Scan for the cell matching the given text and deliver its (X, Y) coordinate at center. 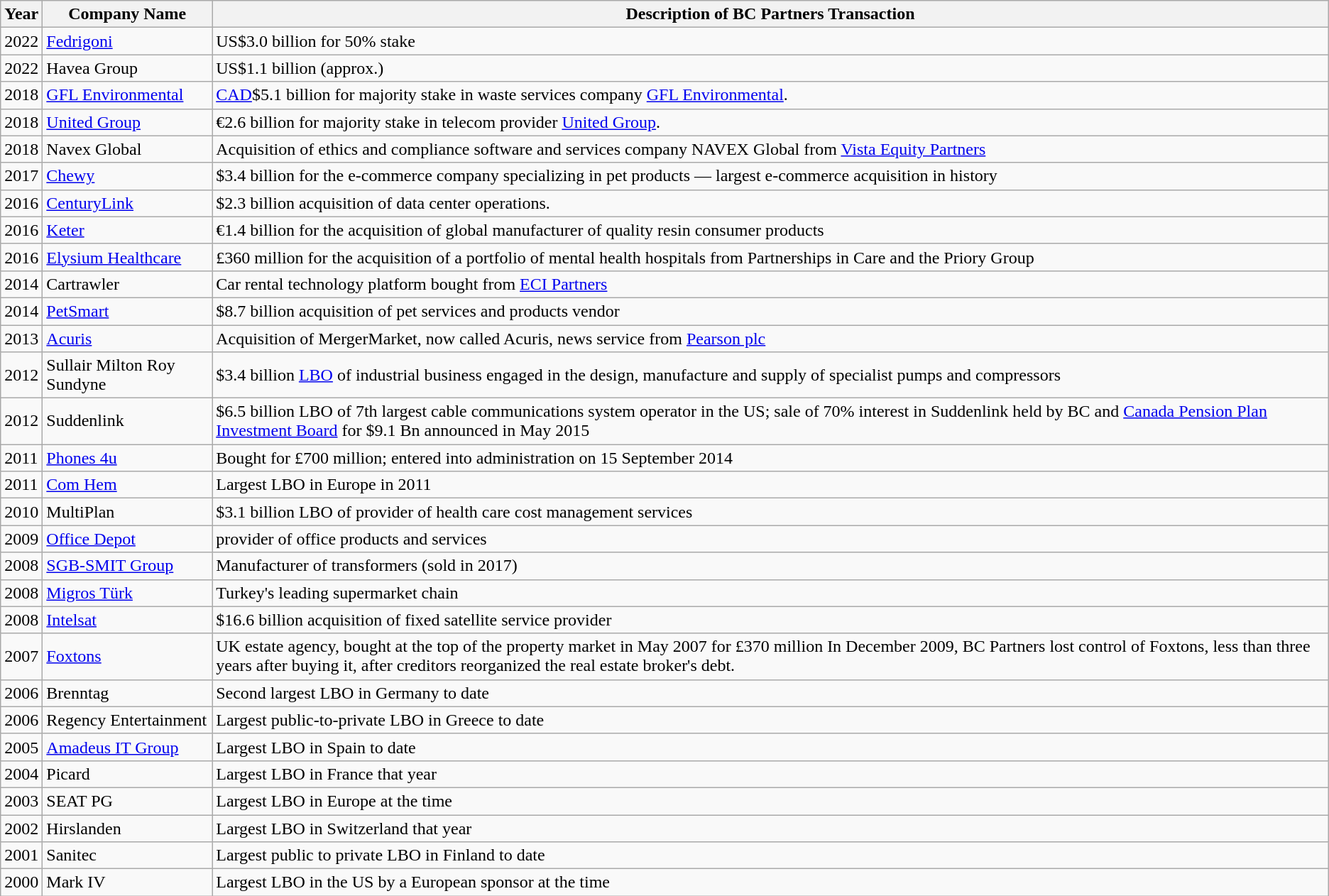
Largest public to private LBO in Finland to date (771, 856)
2007 (21, 656)
Com Hem (128, 485)
Brenntag (128, 693)
2005 (21, 747)
CAD$5.1 billion for majority stake in waste services company GFL Environmental. (771, 95)
$16.6 billion acquisition of fixed satellite service provider (771, 620)
2002 (21, 829)
CenturyLink (128, 203)
Largest LBO in Spain to date (771, 747)
SGB-SMIT Group (128, 566)
2013 (21, 339)
2017 (21, 176)
Car rental technology platform bought from ECI Partners (771, 284)
Mark IV (128, 883)
Chewy (128, 176)
Office Depot (128, 539)
United Group (128, 122)
provider of office products and services (771, 539)
$2.3 billion acquisition of data center operations. (771, 203)
Keter (128, 230)
Navex Global (128, 149)
$3.4 billion for the e-commerce company specializing in pet products — largest e-commerce acquisition in history (771, 176)
Hirslanden (128, 829)
Year (21, 14)
Suddenlink (128, 422)
Regency Entertainment (128, 720)
Elysium Healthcare (128, 257)
Acuris (128, 339)
Sullair Milton Roy Sundyne (128, 375)
$8.7 billion acquisition of pet services and products vendor (771, 311)
MultiPlan (128, 512)
Sanitec (128, 856)
£360 million for the acquisition of a portfolio of mental health hospitals from Partnerships in Care and the Priory Group (771, 257)
Company Name (128, 14)
Acquisition of ethics and compliance software and services company NAVEX Global from Vista Equity Partners (771, 149)
€1.4 billion for the acquisition of global manufacturer of quality resin consumer products (771, 230)
Foxtons (128, 656)
2001 (21, 856)
Turkey's leading supermarket chain (771, 593)
Bought for £700 million; entered into administration on 15 September 2014 (771, 458)
Description of BC Partners Transaction (771, 14)
SEAT PG (128, 801)
2003 (21, 801)
Cartrawler (128, 284)
Acquisition of MergerMarket, now called Acuris, news service from Pearson plc (771, 339)
Havea Group (128, 68)
Largest public-to-private LBO in Greece to date (771, 720)
$3.4 billion LBO of industrial business engaged in the design, manufacture and supply of specialist pumps and compressors (771, 375)
Migros Türk (128, 593)
2009 (21, 539)
Picard (128, 774)
€2.6 billion for majority stake in telecom provider United Group. (771, 122)
2004 (21, 774)
Amadeus IT Group (128, 747)
Largest LBO in France that year (771, 774)
Largest LBO in Switzerland that year (771, 829)
US$3.0 billion for 50% stake (771, 41)
$3.1 billion LBO of provider of health care cost management services (771, 512)
Manufacturer of transformers (sold in 2017) (771, 566)
Largest LBO in the US by a European sponsor at the time (771, 883)
Largest LBO in Europe at the time (771, 801)
Fedrigoni (128, 41)
Phones 4u (128, 458)
GFL Environmental (128, 95)
2010 (21, 512)
Intelsat (128, 620)
US$1.1 billion (approx.) (771, 68)
Second largest LBO in Germany to date (771, 693)
PetSmart (128, 311)
2000 (21, 883)
Largest LBO in Europe in 2011 (771, 485)
